Capture the cell that displays the provided text and extract its [X, Y] central coordinate. 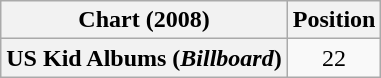
22 [334, 58]
US Kid Albums (Billboard) [144, 58]
Chart (2008) [144, 20]
Position [334, 20]
